Determine the (x, y) coordinate at the center of the cell enclosing the given text.  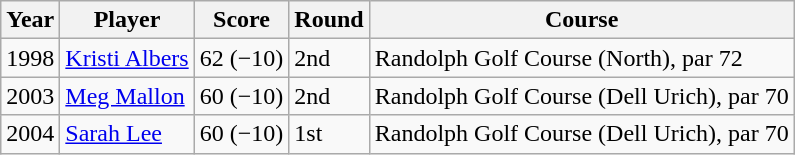
1998 (30, 58)
Course (582, 20)
2003 (30, 96)
62 (−10) (242, 58)
Score (242, 20)
Randolph Golf Course (North), par 72 (582, 58)
2004 (30, 134)
Kristi Albers (127, 58)
Sarah Lee (127, 134)
Player (127, 20)
Round (329, 20)
1st (329, 134)
Year (30, 20)
Meg Mallon (127, 96)
